Identify which cell holds the provided text, then report its (x, y) central coordinate. 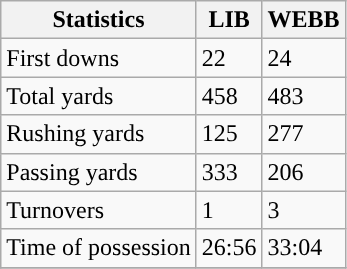
33:04 (304, 248)
22 (229, 58)
458 (229, 96)
483 (304, 96)
24 (304, 58)
206 (304, 172)
1 (229, 210)
Statistics (99, 20)
LIB (229, 20)
Total yards (99, 96)
333 (229, 172)
125 (229, 134)
277 (304, 134)
Time of possession (99, 248)
3 (304, 210)
Rushing yards (99, 134)
Passing yards (99, 172)
WEBB (304, 20)
Turnovers (99, 210)
First downs (99, 58)
26:56 (229, 248)
